Scan for the cell matching the given text and deliver its [X, Y] coordinate at center. 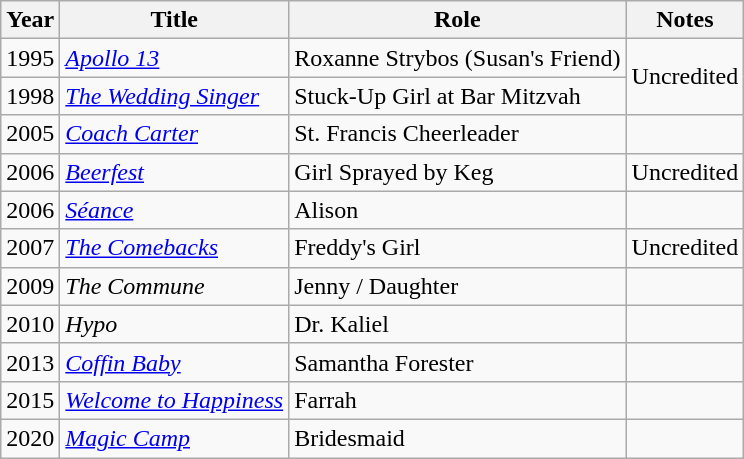
Magic Camp [174, 438]
Coffin Baby [174, 362]
Farrah [458, 400]
Stuck-Up Girl at Bar Mitzvah [458, 96]
Hypo [174, 324]
Coach Carter [174, 134]
2020 [30, 438]
Role [458, 20]
2013 [30, 362]
Title [174, 20]
Beerfest [174, 172]
2015 [30, 400]
Apollo 13 [174, 58]
Welcome to Happiness [174, 400]
Year [30, 20]
1998 [30, 96]
Jenny / Daughter [458, 286]
Bridesmaid [458, 438]
Girl Sprayed by Keg [458, 172]
2010 [30, 324]
St. Francis Cheerleader [458, 134]
Freddy's Girl [458, 248]
2009 [30, 286]
2007 [30, 248]
Notes [685, 20]
Roxanne Strybos (Susan's Friend) [458, 58]
The Comebacks [174, 248]
Samantha Forester [458, 362]
Alison [458, 210]
2005 [30, 134]
1995 [30, 58]
Séance [174, 210]
Dr. Kaliel [458, 324]
The Commune [174, 286]
The Wedding Singer [174, 96]
